Detect which cell encompasses the target text, then output its (X, Y) center coordinate. 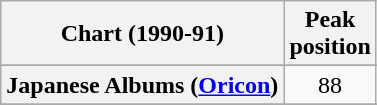
88 (330, 85)
Japanese Albums (Oricon) (142, 85)
Chart (1990-91) (142, 34)
Peakposition (330, 34)
